Output the (X, Y) coordinate of the center of the cell containing the given text.  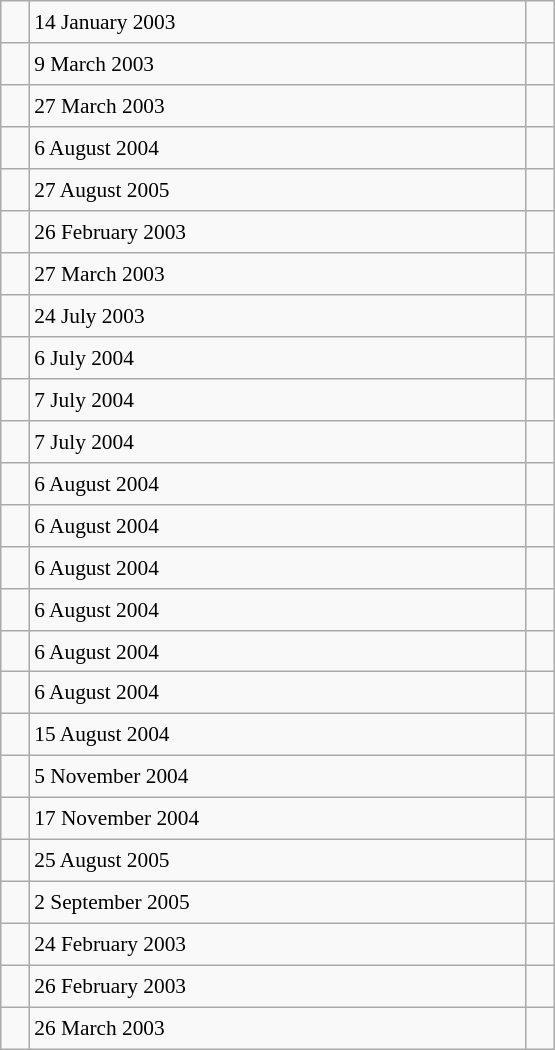
9 March 2003 (278, 64)
25 August 2005 (278, 861)
15 August 2004 (278, 735)
24 July 2003 (278, 316)
2 September 2005 (278, 903)
14 January 2003 (278, 22)
24 February 2003 (278, 945)
17 November 2004 (278, 819)
5 November 2004 (278, 777)
27 August 2005 (278, 190)
6 July 2004 (278, 358)
26 March 2003 (278, 1028)
